Identify which cell holds the provided text, then report its [x, y] central coordinate. 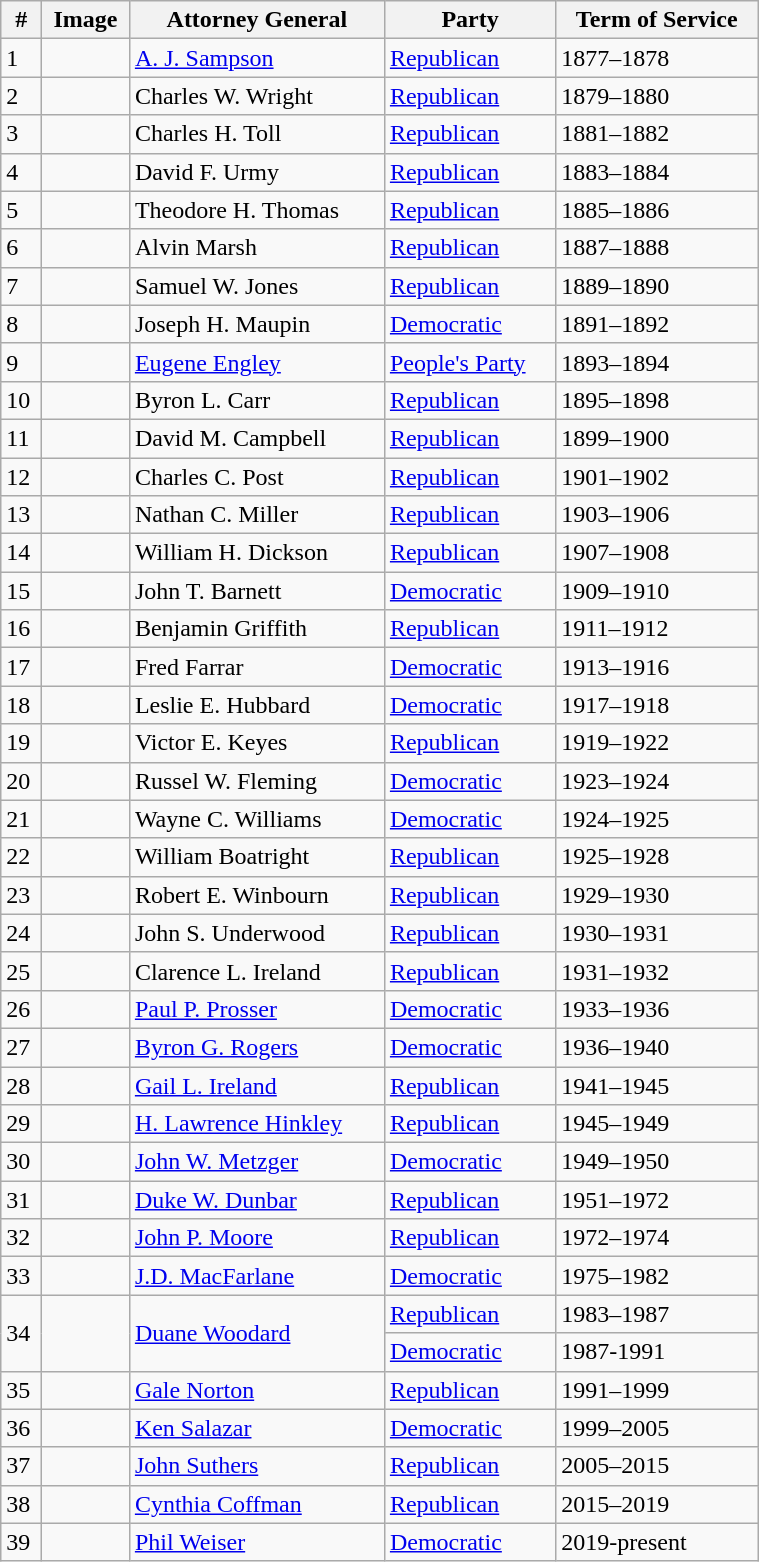
13 [22, 515]
1999–2005 [657, 1428]
Nathan C. Miller [256, 515]
1945–1949 [657, 1124]
9 [22, 362]
Phil Weiser [256, 1542]
Robert E. Winbourn [256, 895]
19 [22, 743]
Victor E. Keyes [256, 743]
1917–1918 [657, 705]
Theodore H. Thomas [256, 210]
39 [22, 1542]
1 [22, 58]
21 [22, 819]
18 [22, 705]
William Boatright [256, 857]
Leslie E. Hubbard [256, 705]
15 [22, 591]
Charles C. Post [256, 477]
1893–1894 [657, 362]
Russel W. Fleming [256, 781]
2019-present [657, 1542]
1901–1902 [657, 477]
Wayne C. Williams [256, 819]
Clarence L. Ireland [256, 971]
Attorney General [256, 20]
A. J. Sampson [256, 58]
Eugene Engley [256, 362]
Duke W. Dunbar [256, 1200]
23 [22, 895]
Charles H. Toll [256, 134]
Gale Norton [256, 1390]
1913–1916 [657, 667]
7 [22, 286]
33 [22, 1276]
1925–1928 [657, 857]
36 [22, 1428]
1879–1880 [657, 96]
1907–1908 [657, 553]
1881–1882 [657, 134]
35 [22, 1390]
1987-1991 [657, 1352]
1887–1888 [657, 248]
Gail L. Ireland [256, 1085]
2005–2015 [657, 1466]
Fred Farrar [256, 667]
1895–1898 [657, 400]
1919–1922 [657, 743]
1930–1931 [657, 933]
1972–1974 [657, 1238]
1933–1936 [657, 1009]
Byron G. Rogers [256, 1047]
1951–1972 [657, 1200]
12 [22, 477]
1949–1950 [657, 1162]
Term of Service [657, 20]
Image [86, 20]
1931–1932 [657, 971]
29 [22, 1124]
John S. Underwood [256, 933]
20 [22, 781]
2015–2019 [657, 1504]
David M. Campbell [256, 438]
Ken Salazar [256, 1428]
31 [22, 1200]
1929–1930 [657, 895]
4 [22, 172]
1936–1940 [657, 1047]
22 [22, 857]
3 [22, 134]
1924–1925 [657, 819]
J.D. MacFarlane [256, 1276]
26 [22, 1009]
14 [22, 553]
John P. Moore [256, 1238]
Charles W. Wright [256, 96]
John W. Metzger [256, 1162]
Joseph H. Maupin [256, 324]
1891–1892 [657, 324]
27 [22, 1047]
People's Party [470, 362]
30 [22, 1162]
2 [22, 96]
37 [22, 1466]
Alvin Marsh [256, 248]
24 [22, 933]
1883–1884 [657, 172]
1909–1910 [657, 591]
Samuel W. Jones [256, 286]
H. Lawrence Hinkley [256, 1124]
10 [22, 400]
28 [22, 1085]
1923–1924 [657, 781]
1899–1900 [657, 438]
William H. Dickson [256, 553]
Paul P. Prosser [256, 1009]
Benjamin Griffith [256, 629]
David F. Urmy [256, 172]
11 [22, 438]
# [22, 20]
1911–1912 [657, 629]
John T. Barnett [256, 591]
16 [22, 629]
1941–1945 [657, 1085]
32 [22, 1238]
Duane Woodard [256, 1333]
38 [22, 1504]
Byron L. Carr [256, 400]
1975–1982 [657, 1276]
1877–1878 [657, 58]
5 [22, 210]
1903–1906 [657, 515]
34 [22, 1333]
1983–1987 [657, 1314]
1885–1886 [657, 210]
17 [22, 667]
25 [22, 971]
6 [22, 248]
8 [22, 324]
Party [470, 20]
1991–1999 [657, 1390]
John Suthers [256, 1466]
1889–1890 [657, 286]
Cynthia Coffman [256, 1504]
